Return (x, y) of the center of cell containing provided text 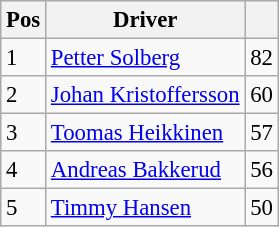
Pos (24, 20)
1 (24, 58)
60 (262, 95)
Johan Kristoffersson (146, 95)
4 (24, 170)
Toomas Heikkinen (146, 133)
5 (24, 208)
Timmy Hansen (146, 208)
50 (262, 208)
Andreas Bakkerud (146, 170)
56 (262, 170)
Driver (146, 20)
2 (24, 95)
82 (262, 58)
3 (24, 133)
57 (262, 133)
Petter Solberg (146, 58)
